Determine the [X, Y] coordinate at the center of the cell enclosing the given text.  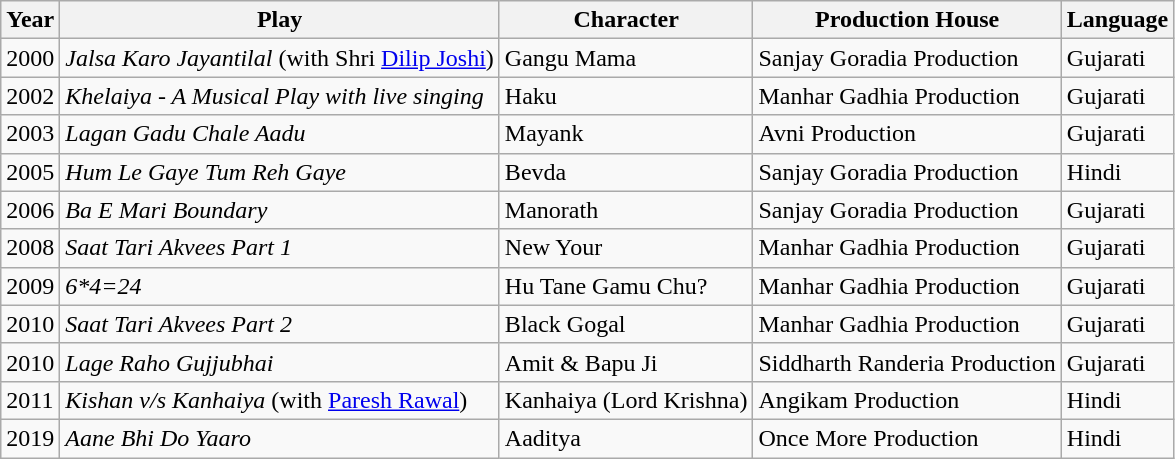
Play [280, 20]
Saat Tari Akvees Part 1 [280, 248]
Lagan Gadu Chale Aadu [280, 134]
Hu Tane Gamu Chu? [626, 286]
Manorath [626, 210]
Khelaiya - A Musical Play with live singing [280, 96]
Siddharth Randeria Production [907, 362]
2009 [30, 286]
Mayank [626, 134]
Once More Production [907, 438]
Gangu Mama [626, 58]
Haku [626, 96]
Bevda [626, 172]
Amit & Bapu Ji [626, 362]
2019 [30, 438]
2011 [30, 400]
Kishan v/s Kanhaiya (with Paresh Rawal) [280, 400]
Kanhaiya (Lord Krishna) [626, 400]
Language [1117, 20]
2002 [30, 96]
Lage Raho Gujjubhai [280, 362]
Jalsa Karo Jayantilal (with Shri Dilip Joshi) [280, 58]
2000 [30, 58]
2006 [30, 210]
Character [626, 20]
2003 [30, 134]
2008 [30, 248]
6*4=24 [280, 286]
Ba E Mari Boundary [280, 210]
Angikam Production [907, 400]
Hum Le Gaye Tum Reh Gaye [280, 172]
New Your [626, 248]
2005 [30, 172]
Aaditya [626, 438]
Avni Production [907, 134]
Year [30, 20]
Aane Bhi Do Yaaro [280, 438]
Saat Tari Akvees Part 2 [280, 324]
Production House [907, 20]
Black Gogal [626, 324]
